Locate the cell with the specified text and output its [X, Y] center coordinate. 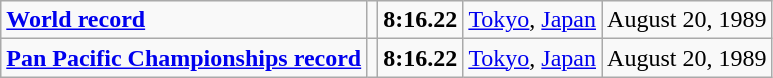
Pan Pacific Championships record [184, 58]
World record [184, 20]
